Determine the (x, y) coordinate at the center of the cell enclosing the given text.  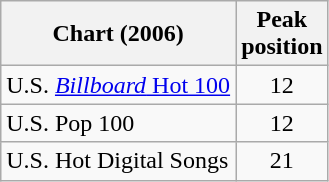
U.S. Billboard Hot 100 (118, 85)
Peakposition (282, 34)
Chart (2006) (118, 34)
21 (282, 161)
U.S. Pop 100 (118, 123)
U.S. Hot Digital Songs (118, 161)
